Identify which cell holds the provided text, then report its (x, y) central coordinate. 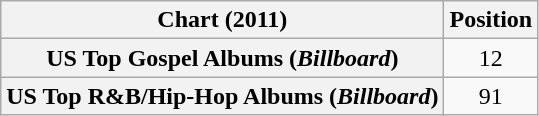
12 (491, 58)
91 (491, 96)
US Top R&B/Hip-Hop Albums (Billboard) (222, 96)
Position (491, 20)
US Top Gospel Albums (Billboard) (222, 58)
Chart (2011) (222, 20)
